Output the (x, y) coordinate of the center of the cell containing the given text.  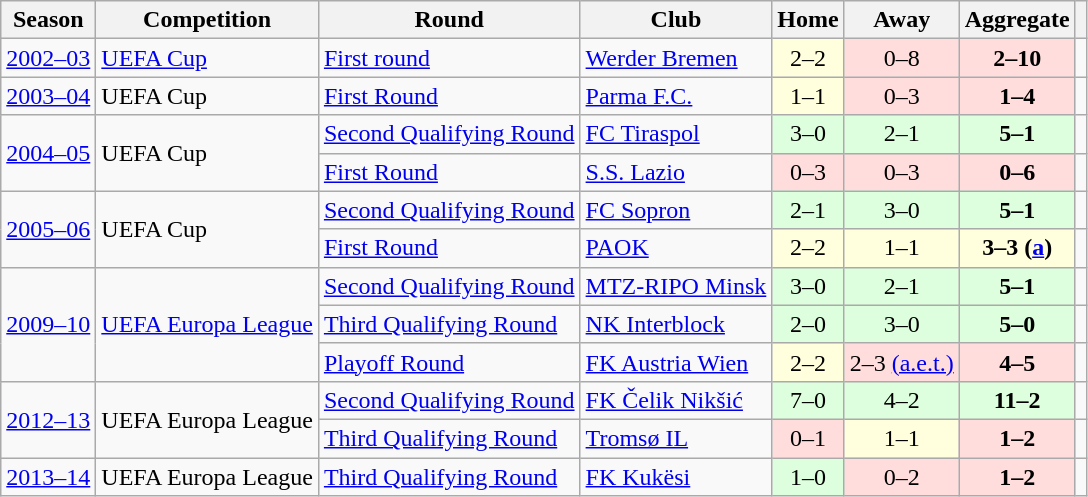
Aggregate (1017, 20)
Season (48, 20)
2013–14 (48, 477)
2012–13 (48, 419)
7–0 (808, 400)
FK Čelik Nikšić (676, 400)
FK Austria Wien (676, 362)
0–2 (902, 477)
FC Tiraspol (676, 134)
Playoff Round (449, 362)
2002–03 (48, 58)
1–4 (1017, 96)
2003–04 (48, 96)
Away (902, 20)
Club (676, 20)
11–2 (1017, 400)
Home (808, 20)
MTZ-RIPO Minsk (676, 286)
FC Sopron (676, 210)
Tromsø IL (676, 438)
Competition (208, 20)
0–8 (902, 58)
1–0 (808, 477)
PAOK (676, 248)
5–0 (1017, 324)
2005–06 (48, 229)
S.S. Lazio (676, 172)
Werder Bremen (676, 58)
2004–05 (48, 153)
2009–10 (48, 324)
Parma F.C. (676, 96)
2–3 (a.e.t.) (902, 362)
3–3 (a) (1017, 248)
FK Kukësi (676, 477)
4–5 (1017, 362)
First round (449, 58)
Round (449, 20)
4–2 (902, 400)
2–0 (808, 324)
2–10 (1017, 58)
0–6 (1017, 172)
NK Interblock (676, 324)
0–1 (808, 438)
